Return the (X, Y) coordinate for the center point of the cell that contains the specified text.  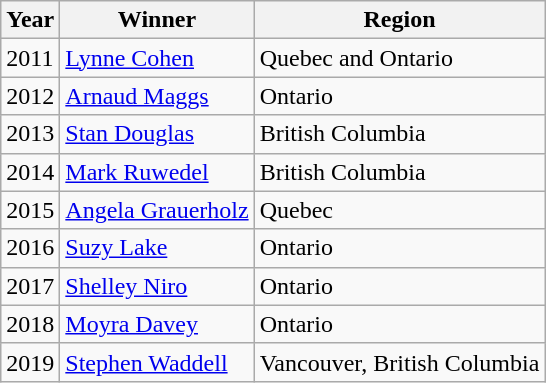
2015 (30, 210)
Vancouver, British Columbia (400, 362)
2013 (30, 134)
2014 (30, 172)
2011 (30, 58)
2016 (30, 248)
Lynne Cohen (157, 58)
Stan Douglas (157, 134)
2012 (30, 96)
Angela Grauerholz (157, 210)
Suzy Lake (157, 248)
2018 (30, 324)
2017 (30, 286)
Quebec and Ontario (400, 58)
Shelley Niro (157, 286)
Stephen Waddell (157, 362)
Quebec (400, 210)
Year (30, 20)
Mark Ruwedel (157, 172)
2019 (30, 362)
Winner (157, 20)
Moyra Davey (157, 324)
Region (400, 20)
Arnaud Maggs (157, 96)
